Find where the given text appears and provide that cell's center as [x, y] coordinate. 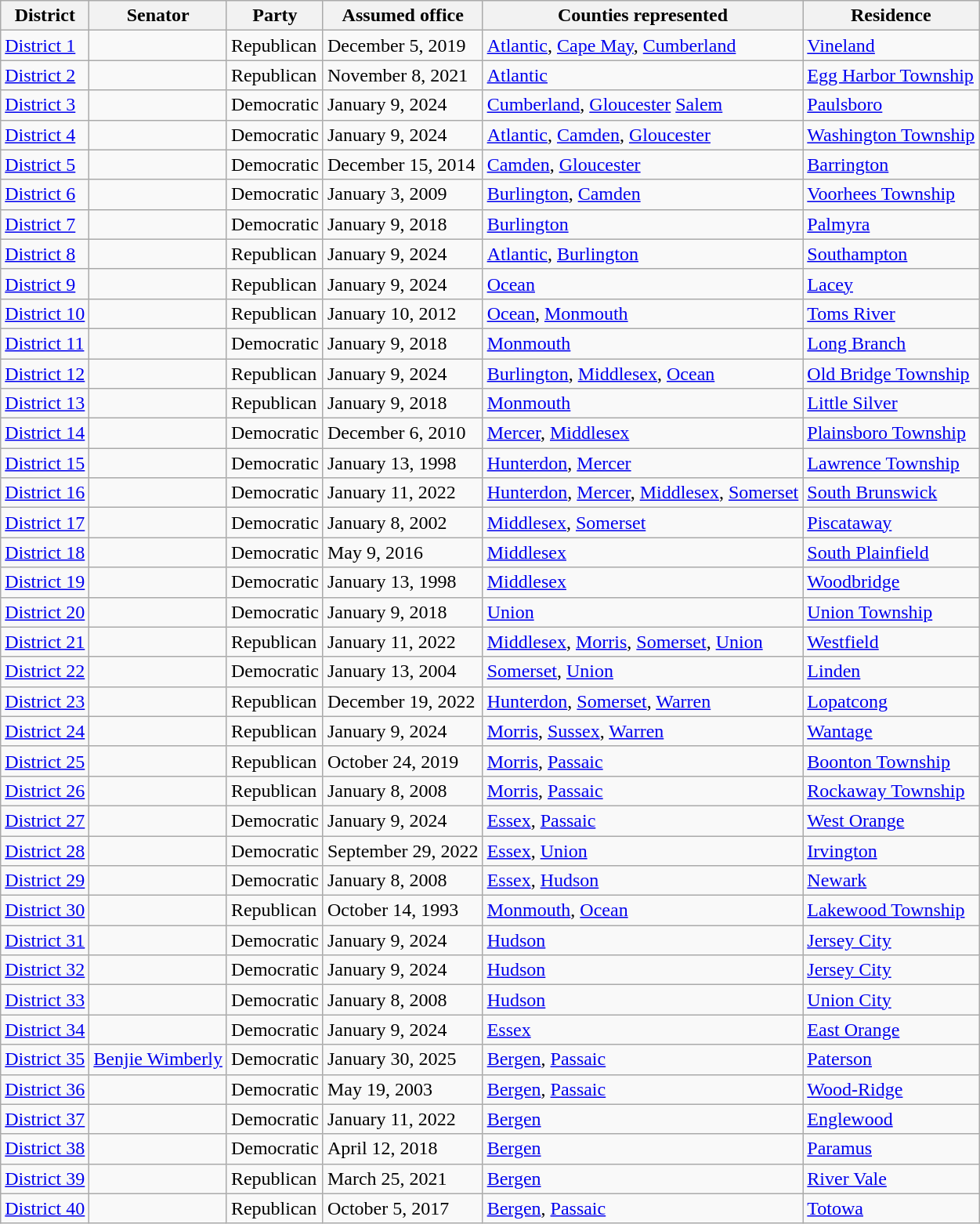
Middlesex, Somerset [642, 523]
District 2 [45, 75]
South Plainfield [891, 552]
December 19, 2022 [403, 701]
Essex, Hudson [642, 881]
District 21 [45, 642]
District 38 [45, 1149]
District 22 [45, 672]
Toms River [891, 313]
Piscataway [891, 523]
District 8 [45, 254]
January 13, 2004 [403, 672]
District 10 [45, 313]
District 32 [45, 970]
Rockaway Township [891, 791]
District 28 [45, 850]
December 5, 2019 [403, 45]
District 31 [45, 940]
Hunterdon, Somerset, Warren [642, 701]
Irvington [891, 850]
Benjie Wimberly [158, 1059]
District 14 [45, 433]
District 34 [45, 1030]
Assumed office [403, 16]
Atlantic, Burlington [642, 254]
District 7 [45, 224]
Westfield [891, 642]
Middlesex, Morris, Somerset, Union [642, 642]
December 6, 2010 [403, 433]
Counties represented [642, 16]
District 13 [45, 404]
East Orange [891, 1030]
Burlington, Camden [642, 194]
Essex, Union [642, 850]
Southampton [891, 254]
District 12 [45, 374]
District 25 [45, 761]
January 8, 2002 [403, 523]
Mercer, Middlesex [642, 433]
November 8, 2021 [403, 75]
District 24 [45, 731]
Camden, Gloucester [642, 165]
Egg Harbor Township [891, 75]
District 4 [45, 135]
January 30, 2025 [403, 1059]
District 6 [45, 194]
Atlantic [642, 75]
River Vale [891, 1179]
September 29, 2022 [403, 850]
Atlantic, Cape May, Cumberland [642, 45]
Ocean, Monmouth [642, 313]
Palmyra [891, 224]
January 10, 2012 [403, 313]
Somerset, Union [642, 672]
Morris, Sussex, Warren [642, 731]
January 3, 2009 [403, 194]
District 1 [45, 45]
May 19, 2003 [403, 1089]
Woodbridge [891, 582]
Cumberland, Gloucester Salem [642, 105]
Party [274, 16]
Totowa [891, 1208]
Paramus [891, 1149]
District 11 [45, 343]
District 33 [45, 1000]
Union Township [891, 612]
District 15 [45, 463]
May 9, 2016 [403, 552]
Old Bridge Township [891, 374]
District 23 [45, 701]
Union [642, 612]
West Orange [891, 820]
October 24, 2019 [403, 761]
Linden [891, 672]
Essex [642, 1030]
District [45, 16]
Lopatcong [891, 701]
Wantage [891, 731]
Lawrence Township [891, 463]
District 19 [45, 582]
Newark [891, 881]
October 14, 1993 [403, 911]
District 3 [45, 105]
District 27 [45, 820]
District 17 [45, 523]
District 37 [45, 1119]
District 35 [45, 1059]
Little Silver [891, 404]
Long Branch [891, 343]
Essex, Passaic [642, 820]
District 5 [45, 165]
District 18 [45, 552]
District 36 [45, 1089]
Boonton Township [891, 761]
Union City [891, 1000]
Paulsboro [891, 105]
Lacey [891, 284]
District 30 [45, 911]
Lakewood Township [891, 911]
South Brunswick [891, 493]
District 16 [45, 493]
Vineland [891, 45]
October 5, 2017 [403, 1208]
District 9 [45, 284]
Senator [158, 16]
District 29 [45, 881]
Wood-Ridge [891, 1089]
District 39 [45, 1179]
Atlantic, Camden, Gloucester [642, 135]
Burlington, Middlesex, Ocean [642, 374]
December 15, 2014 [403, 165]
Paterson [891, 1059]
Englewood [891, 1119]
Monmouth, Ocean [642, 911]
Ocean [642, 284]
Barrington [891, 165]
April 12, 2018 [403, 1149]
Plainsboro Township [891, 433]
Burlington [642, 224]
District 26 [45, 791]
District 40 [45, 1208]
Hunterdon, Mercer, Middlesex, Somerset [642, 493]
Washington Township [891, 135]
March 25, 2021 [403, 1179]
Residence [891, 16]
District 20 [45, 612]
Hunterdon, Mercer [642, 463]
Voorhees Township [891, 194]
